Provide the (X, Y) coordinate of the cell's center where the given text is located.  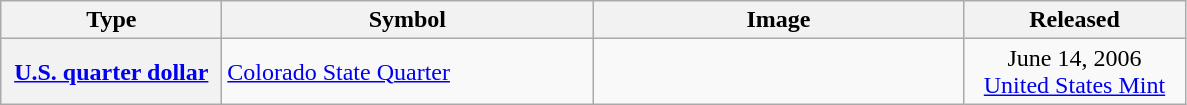
June 14, 2006United States Mint (1074, 72)
U.S. quarter dollar (112, 72)
Released (1074, 20)
Colorado State Quarter (408, 72)
Image (778, 20)
Symbol (408, 20)
Type (112, 20)
